Scan for the cell matching the given text and deliver its (x, y) coordinate at center. 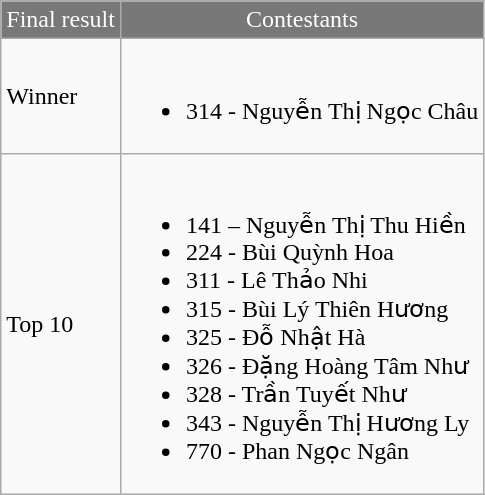
Winner (61, 96)
Final result (61, 20)
Contestants (302, 20)
314 - Nguyễn Thị Ngọc Châu (302, 96)
Top 10 (61, 324)
